Output the [X, Y] coordinate of the center of the cell containing the given text.  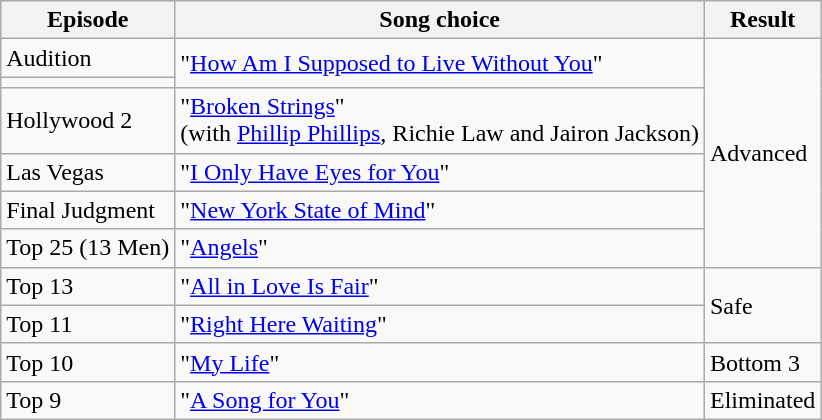
Bottom 3 [762, 362]
Song choice [440, 20]
Top 9 [88, 400]
Las Vegas [88, 172]
Top 13 [88, 286]
Episode [88, 20]
Result [762, 20]
"A Song for You" [440, 400]
Top 11 [88, 324]
Advanced [762, 153]
"How Am I Supposed to Live Without You" [440, 64]
Safe [762, 305]
"New York State of Mind" [440, 210]
"Broken Strings"(with Phillip Phillips, Richie Law and Jairon Jackson) [440, 120]
"Angels" [440, 248]
"I Only Have Eyes for You" [440, 172]
Audition [88, 58]
"Right Here Waiting" [440, 324]
Hollywood 2 [88, 120]
Final Judgment [88, 210]
"All in Love Is Fair" [440, 286]
Top 25 (13 Men) [88, 248]
Top 10 [88, 362]
"My Life" [440, 362]
Eliminated [762, 400]
